For the text-containing cell, return its midpoint in [X, Y] coordinate format. 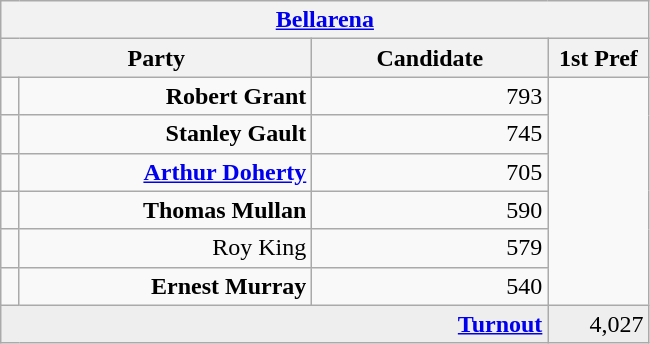
579 [430, 248]
745 [430, 134]
540 [430, 286]
Stanley Gault [166, 134]
Party [156, 58]
Thomas Mullan [166, 210]
1st Pref [598, 58]
793 [430, 96]
Robert Grant [166, 96]
4,027 [598, 324]
Ernest Murray [166, 286]
Candidate [430, 58]
Arthur Doherty [166, 172]
Roy King [166, 248]
590 [430, 210]
705 [430, 172]
Bellarena [325, 20]
Turnout [274, 324]
